Detect which cell encompasses the target text, then output its [X, Y] center coordinate. 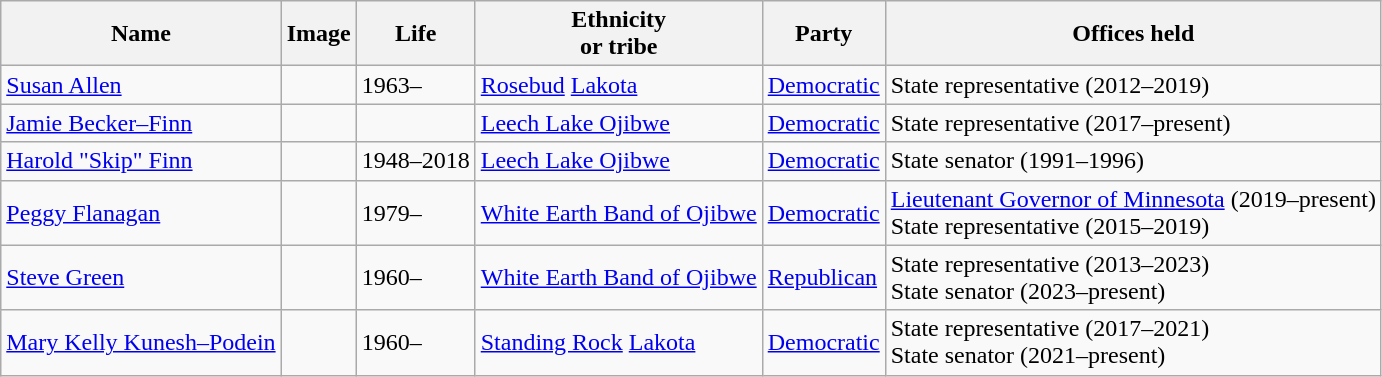
State senator (1991–1996) [1133, 161]
1963– [416, 85]
Offices held [1133, 34]
Jamie Becker–Finn [141, 123]
Susan Allen [141, 85]
Image [318, 34]
State representative (2017–2021)State senator (2021–present) [1133, 342]
Name [141, 34]
1979– [416, 212]
Rosebud Lakota [618, 85]
Republican [824, 278]
Mary Kelly Kunesh–Podein [141, 342]
1948–2018 [416, 161]
Life [416, 34]
Lieutenant Governor of Minnesota (2019–present) State representative (2015–2019) [1133, 212]
Ethnicityor tribe [618, 34]
Harold "Skip" Finn [141, 161]
State representative (2013–2023)State senator (2023–present) [1133, 278]
State representative (2012–2019) [1133, 85]
Standing Rock Lakota [618, 342]
State representative (2017–present) [1133, 123]
Peggy Flanagan [141, 212]
Steve Green [141, 278]
Party [824, 34]
